Detect which cell encompasses the target text, then output its (X, Y) center coordinate. 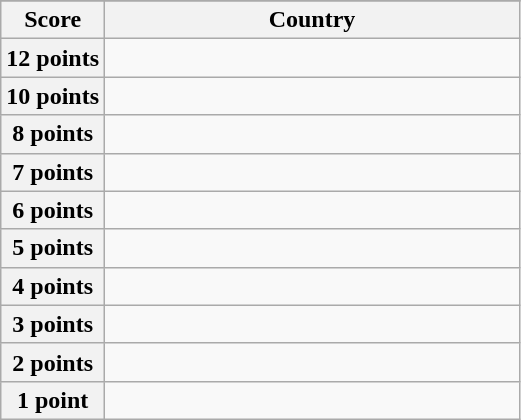
10 points (53, 96)
3 points (53, 324)
1 point (53, 400)
Country (312, 20)
4 points (53, 286)
6 points (53, 210)
7 points (53, 172)
Score (53, 20)
8 points (53, 134)
12 points (53, 58)
5 points (53, 248)
2 points (53, 362)
